For the text-containing cell, return its midpoint in [x, y] coordinate format. 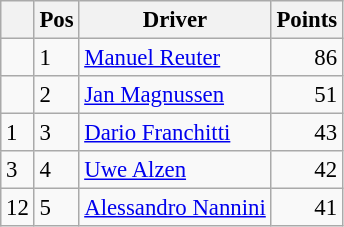
Uwe Alzen [175, 170]
Driver [175, 20]
2 [56, 95]
Points [306, 20]
5 [56, 208]
Pos [56, 20]
4 [56, 170]
Dario Franchitti [175, 133]
41 [306, 208]
Manuel Reuter [175, 58]
Jan Magnussen [175, 95]
43 [306, 133]
Alessandro Nannini [175, 208]
86 [306, 58]
12 [18, 208]
42 [306, 170]
51 [306, 95]
